Determine the (X, Y) coordinate at the center of the cell enclosing the given text.  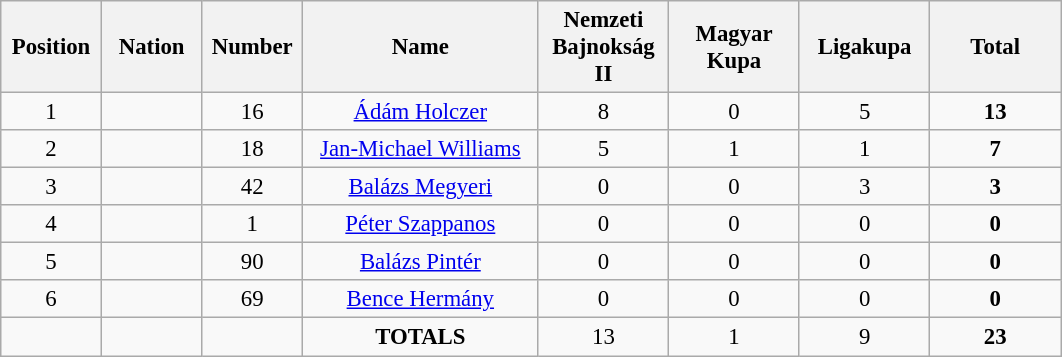
Nation (152, 47)
2 (52, 149)
Total (996, 47)
Nemzeti Bajnokság II (604, 47)
Number (252, 47)
Jan-Michael Williams (421, 149)
90 (252, 262)
8 (604, 112)
16 (252, 112)
Name (421, 47)
TOTALS (421, 337)
Balázs Megyeri (421, 187)
Magyar Kupa (734, 47)
7 (996, 149)
42 (252, 187)
Balázs Pintér (421, 262)
23 (996, 337)
Ádám Holczer (421, 112)
Ligakupa (864, 47)
Position (52, 47)
69 (252, 299)
Bence Hermány (421, 299)
18 (252, 149)
6 (52, 299)
4 (52, 224)
9 (864, 337)
Péter Szappanos (421, 224)
